Provide the [x, y] coordinate of the cell's center where the given text is located.  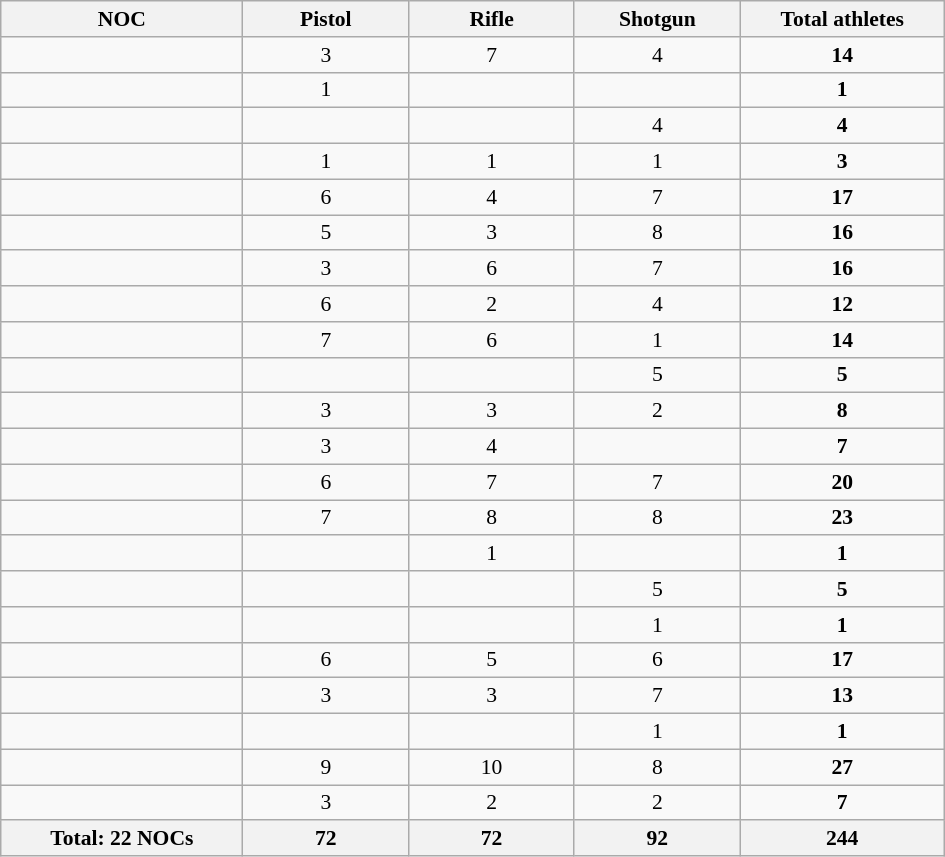
23 [842, 518]
Rifle [492, 19]
13 [842, 696]
92 [657, 839]
Shotgun [657, 19]
NOC [122, 19]
Total: 22 NOCs [122, 839]
Total athletes [842, 19]
20 [842, 482]
Pistol [326, 19]
27 [842, 767]
244 [842, 839]
9 [326, 767]
10 [492, 767]
12 [842, 304]
